Detect which cell encompasses the target text, then output its [X, Y] center coordinate. 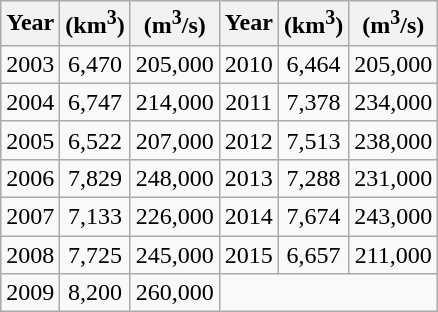
2010 [248, 64]
2006 [30, 178]
231,000 [394, 178]
2004 [30, 102]
6,747 [95, 102]
2007 [30, 217]
7,725 [95, 255]
2014 [248, 217]
234,000 [394, 102]
238,000 [394, 140]
6,470 [95, 64]
6,464 [313, 64]
2008 [30, 255]
7,829 [95, 178]
248,000 [174, 178]
6,657 [313, 255]
2005 [30, 140]
211,000 [394, 255]
243,000 [394, 217]
2011 [248, 102]
7,513 [313, 140]
7,378 [313, 102]
245,000 [174, 255]
226,000 [174, 217]
6,522 [95, 140]
2012 [248, 140]
207,000 [174, 140]
2013 [248, 178]
7,133 [95, 217]
8,200 [95, 293]
214,000 [174, 102]
7,288 [313, 178]
2015 [248, 255]
7,674 [313, 217]
260,000 [174, 293]
2009 [30, 293]
2003 [30, 64]
